Return [x, y] of the center of cell containing provided text 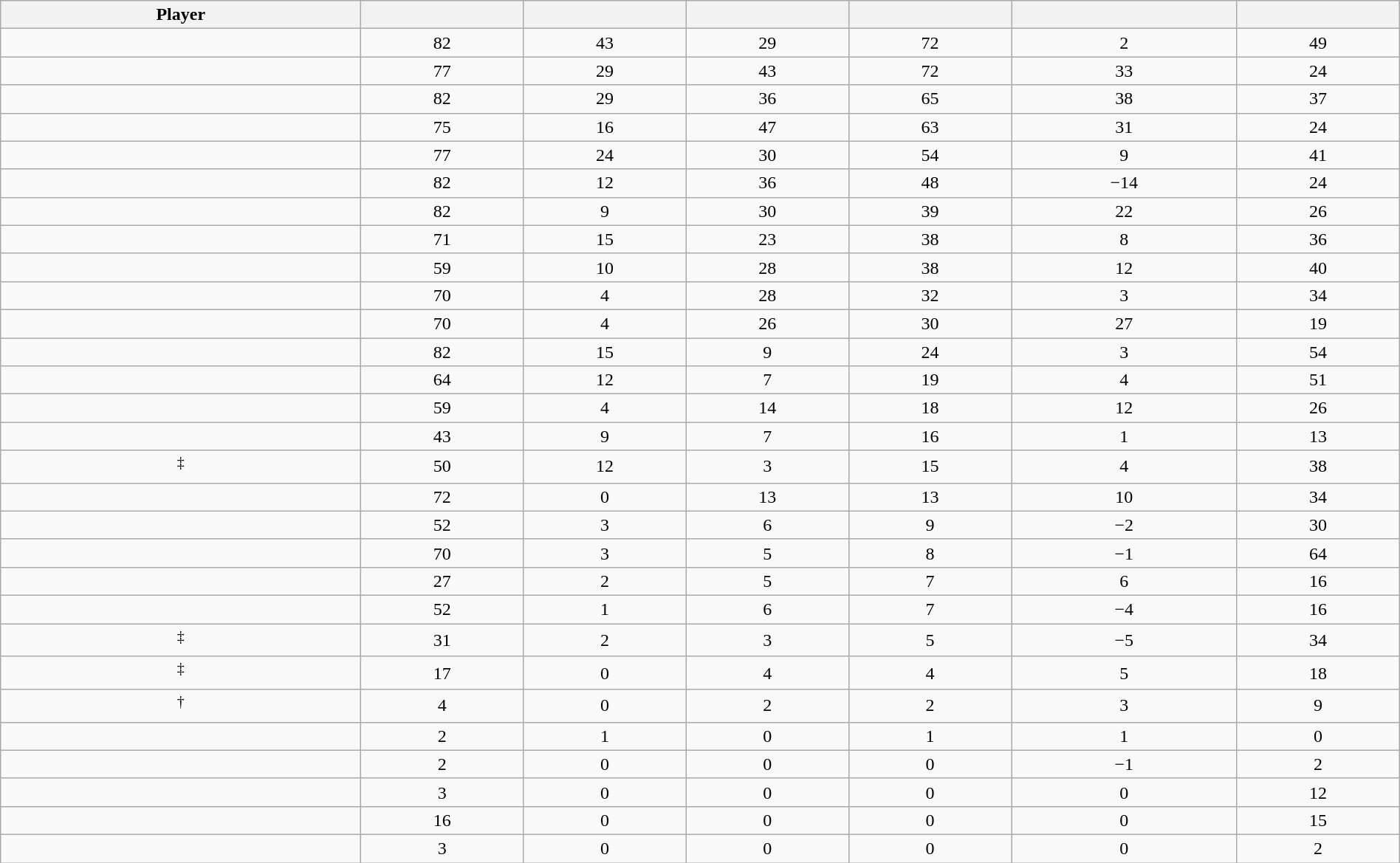
50 [442, 467]
Player [181, 15]
41 [1318, 155]
33 [1124, 71]
47 [767, 127]
51 [1318, 380]
40 [1318, 267]
−14 [1124, 183]
22 [1124, 211]
39 [930, 211]
† [181, 706]
71 [442, 239]
17 [442, 673]
−5 [1124, 641]
37 [1318, 99]
−4 [1124, 610]
65 [930, 99]
32 [930, 295]
48 [930, 183]
75 [442, 127]
23 [767, 239]
−2 [1124, 525]
49 [1318, 43]
63 [930, 127]
14 [767, 408]
